Provide the (X, Y) coordinate of the cell's center where the given text is located.  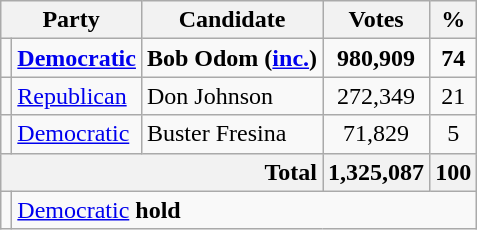
% (454, 20)
Bob Odom (inc.) (232, 58)
Candidate (232, 20)
71,829 (376, 134)
Total (162, 172)
1,325,087 (376, 172)
21 (454, 96)
74 (454, 58)
Votes (376, 20)
Buster Fresina (232, 134)
Don Johnson (232, 96)
272,349 (376, 96)
980,909 (376, 58)
5 (454, 134)
Republican (77, 96)
Party (72, 20)
Democratic hold (244, 210)
100 (454, 172)
